Return the [X, Y] coordinate for the center point of the cell that contains the specified text.  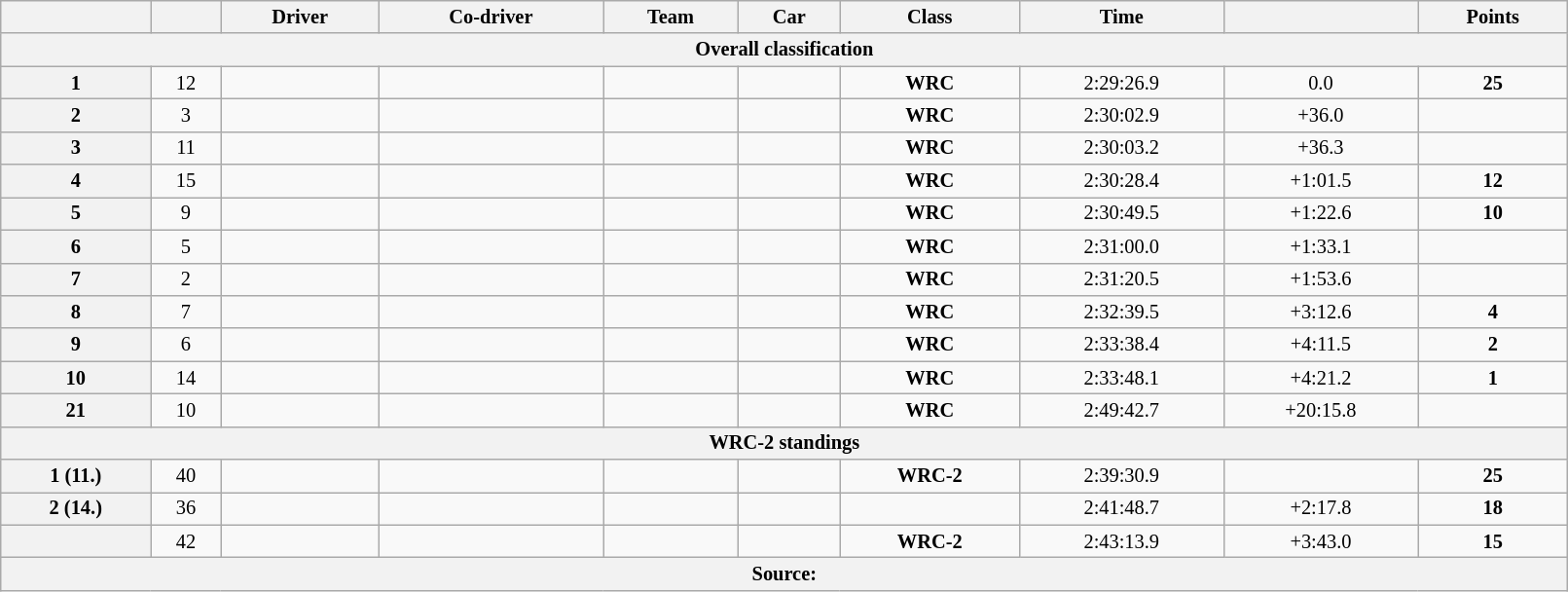
+1:01.5 [1320, 181]
+4:21.2 [1320, 378]
+1:22.6 [1320, 213]
2 (14.) [76, 508]
18 [1493, 508]
Source: [784, 573]
Car [788, 17]
Points [1493, 17]
Class [930, 17]
36 [186, 508]
2:49:42.7 [1121, 410]
Co-driver [491, 17]
2:43:13.9 [1121, 541]
2:32:39.5 [1121, 312]
2:33:38.4 [1121, 345]
+2:17.8 [1320, 508]
+3:12.6 [1320, 312]
21 [76, 410]
0.0 [1320, 83]
14 [186, 378]
2:33:48.1 [1121, 378]
2:41:48.7 [1121, 508]
11 [186, 148]
+1:53.6 [1320, 279]
2:39:30.9 [1121, 476]
+20:15.8 [1320, 410]
Driver [300, 17]
+3:43.0 [1320, 541]
2:30:03.2 [1121, 148]
2:31:00.0 [1121, 246]
2:29:26.9 [1121, 83]
40 [186, 476]
1 (11.) [76, 476]
Team [672, 17]
Overall classification [784, 50]
+1:33.1 [1320, 246]
8 [76, 312]
WRC-2 standings [784, 443]
2:30:49.5 [1121, 213]
2:30:28.4 [1121, 181]
42 [186, 541]
2:30:02.9 [1121, 115]
Time [1121, 17]
+36.3 [1320, 148]
2:31:20.5 [1121, 279]
+4:11.5 [1320, 345]
+36.0 [1320, 115]
